Pinpoint the cell where the given text exists, returning its [x, y] midpoint coordinate. 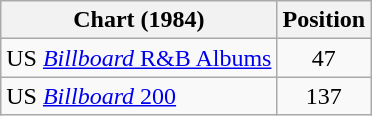
US Billboard R&B Albums [139, 58]
US Billboard 200 [139, 96]
Position [324, 20]
137 [324, 96]
47 [324, 58]
Chart (1984) [139, 20]
